Find where the given text appears and provide that cell's center as [x, y] coordinate. 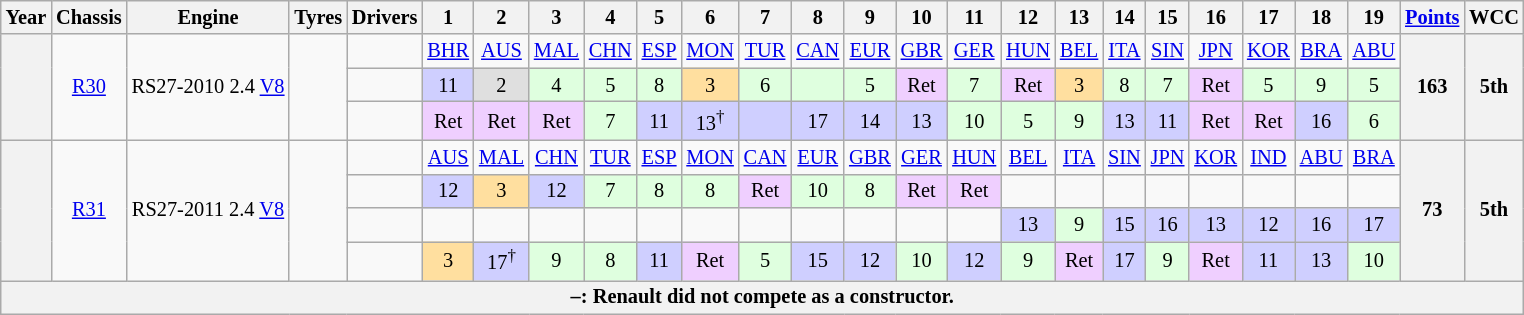
13† [710, 120]
RS27-2011 2.4 V8 [208, 210]
RS27-2010 2.4 V8 [208, 87]
–: Renault did not compete as a constructor. [762, 297]
Engine [208, 17]
BHR [448, 51]
18 [1322, 17]
1 [448, 17]
Drivers [384, 17]
WCC [1494, 17]
17† [502, 260]
Points [1432, 17]
Chassis [88, 17]
73 [1432, 210]
R31 [88, 210]
Year [26, 17]
R30 [88, 87]
19 [1374, 17]
IND [1268, 157]
163 [1432, 87]
Tyres [318, 17]
